From the cell containing the given text, extract its center point as (X, Y) coordinate. 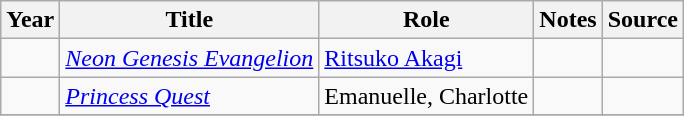
Role (426, 20)
Title (190, 20)
Princess Quest (190, 96)
Notes (568, 20)
Year (30, 20)
Ritsuko Akagi (426, 58)
Neon Genesis Evangelion (190, 58)
Emanuelle, Charlotte (426, 96)
Source (642, 20)
